Pinpoint the cell where the given text exists, returning its [X, Y] midpoint coordinate. 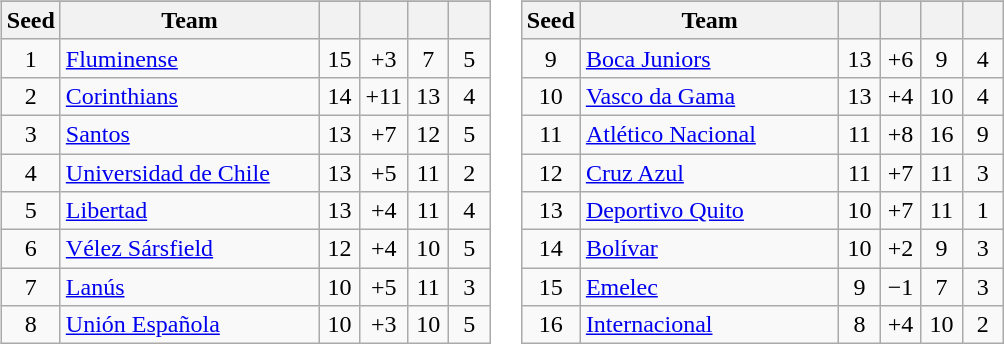
Corinthians [190, 96]
6 [30, 249]
Vasco da Gama [710, 96]
Santos [190, 134]
Vélez Sársfield [190, 249]
+6 [900, 58]
+2 [900, 249]
Universidad de Chile [190, 173]
Deportivo Quito [710, 211]
+8 [900, 134]
Unión Española [190, 325]
+11 [384, 96]
−1 [900, 287]
Atlético Nacional [710, 134]
Bolívar [710, 249]
Fluminense [190, 58]
Internacional [710, 325]
Cruz Azul [710, 173]
Libertad [190, 211]
Boca Juniors [710, 58]
Emelec [710, 287]
Lanús [190, 287]
